Extract the (X, Y) coordinate from the center of the cell holding the provided text.  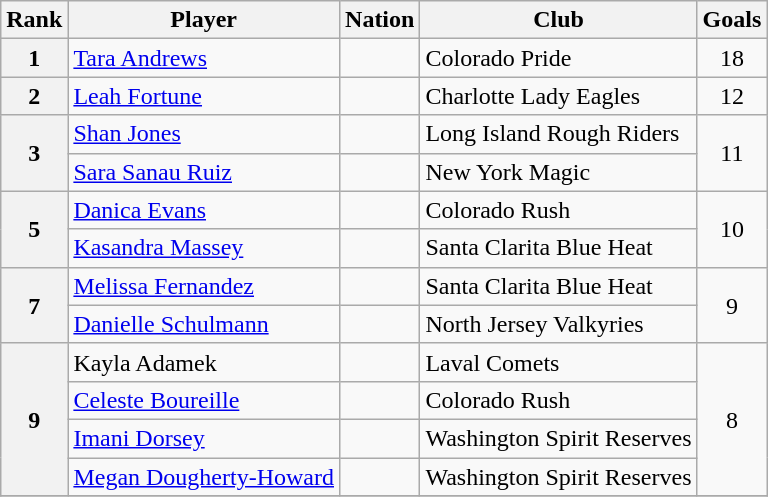
11 (732, 153)
North Jersey Valkyries (558, 324)
New York Magic (558, 172)
18 (732, 58)
Tara Andrews (204, 58)
7 (34, 305)
Danielle Schulmann (204, 324)
2 (34, 96)
Leah Fortune (204, 96)
Colorado Pride (558, 58)
Shan Jones (204, 134)
8 (732, 419)
3 (34, 153)
Megan Dougherty-Howard (204, 477)
Goals (732, 20)
Kasandra Massey (204, 248)
1 (34, 58)
Imani Dorsey (204, 438)
Club (558, 20)
Melissa Fernandez (204, 286)
Sara Sanau Ruiz (204, 172)
Player (204, 20)
12 (732, 96)
Nation (380, 20)
5 (34, 229)
Laval Comets (558, 362)
Charlotte Lady Eagles (558, 96)
Celeste Boureille (204, 400)
10 (732, 229)
Kayla Adamek (204, 362)
Danica Evans (204, 210)
Long Island Rough Riders (558, 134)
Rank (34, 20)
